Find where the given text appears and provide that cell's center as [x, y] coordinate. 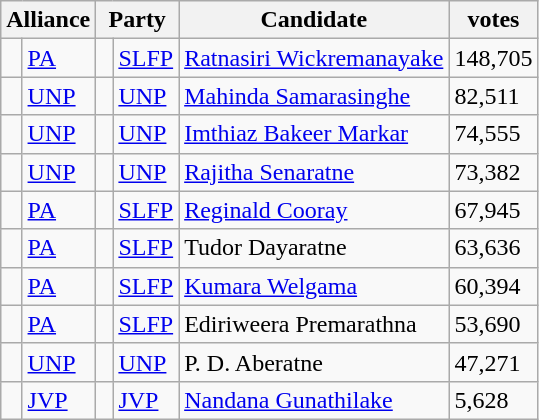
82,511 [494, 96]
Rajitha Senaratne [314, 172]
Tudor Dayaratne [314, 248]
63,636 [494, 248]
P. D. Aberatne [314, 362]
74,555 [494, 134]
67,945 [494, 210]
Candidate [314, 20]
Reginald Cooray [314, 210]
Imthiaz Bakeer Markar [314, 134]
60,394 [494, 286]
Party [138, 20]
Kumara Welgama [314, 286]
53,690 [494, 324]
Ratnasiri Wickremanayake [314, 58]
Mahinda Samarasinghe [314, 96]
47,271 [494, 362]
5,628 [494, 400]
Ediriweera Premarathna [314, 324]
Alliance [48, 20]
votes [494, 20]
Nandana Gunathilake [314, 400]
148,705 [494, 58]
73,382 [494, 172]
